Output the [x, y] coordinate of the center of the cell containing the given text.  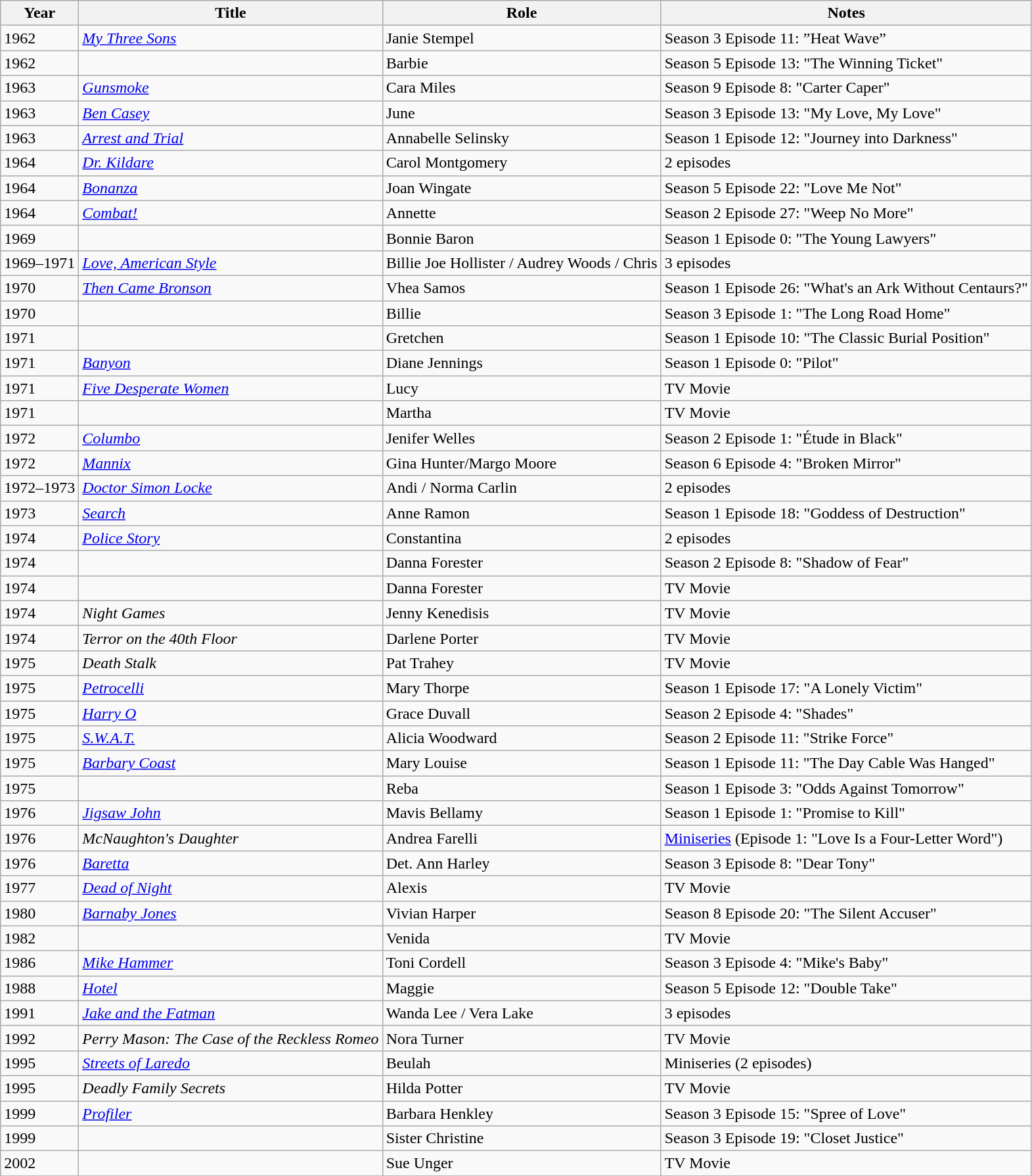
Sister Christine [522, 1139]
Notes [846, 13]
Season 3 Episode 15: "Spree of Love" [846, 1114]
Season 1 Episode 0: "The Young Lawyers" [846, 238]
Arrest and Trial [231, 138]
Season 1 Episode 11: "The Day Cable Was Hanged" [846, 763]
Maggie [522, 988]
Season 1 Episode 3: "Odds Against Tomorrow" [846, 788]
Season 2 Episode 11: "Strike Force" [846, 738]
Mannix [231, 463]
Perry Mason: The Case of the Reckless Romeo [231, 1038]
1977 [39, 888]
Love, American Style [231, 263]
Mike Hammer [231, 963]
Diane Jennings [522, 363]
Season 3 Episode 8: "Dear Tony" [846, 863]
Dead of Night [231, 888]
Venida [522, 938]
Bonnie Baron [522, 238]
Columbo [231, 438]
Season 1 Episode 10: "The Classic Burial Position" [846, 338]
Season 9 Episode 8: "Carter Caper" [846, 88]
Doctor Simon Locke [231, 488]
Mavis Bellamy [522, 813]
Then Came Bronson [231, 288]
Season 8 Episode 20: "The Silent Accuser" [846, 913]
Petrocelli [231, 688]
Hilda Potter [522, 1088]
Miniseries (2 episodes) [846, 1063]
Annabelle Selinsky [522, 138]
Billie Joe Hollister / Audrey Woods / Chris [522, 263]
Andi / Norma Carlin [522, 488]
Night Games [231, 613]
2002 [39, 1164]
Season 2 Episode 8: "Shadow of Fear" [846, 563]
Grace Duvall [522, 713]
Title [231, 13]
Miniseries (Episode 1: "Love Is a Four-Letter Word") [846, 838]
Banyon [231, 363]
1973 [39, 513]
Alicia Woodward [522, 738]
Annette [522, 213]
Beulah [522, 1063]
Five Desperate Women [231, 388]
Mary Louise [522, 763]
Season 1 Episode 12: "Journey into Darkness" [846, 138]
Terror on the 40th Floor [231, 638]
S.W.A.T. [231, 738]
Wanda Lee / Vera Lake [522, 1013]
Gina Hunter/Margo Moore [522, 463]
1982 [39, 938]
Anne Ramon [522, 513]
My Three Sons [231, 38]
Janie Stempel [522, 38]
Streets of Laredo [231, 1063]
Billie [522, 313]
Deadly Family Secrets [231, 1088]
Constantina [522, 538]
Season 6 Episode 4: "Broken Mirror" [846, 463]
Gunsmoke [231, 88]
Season 3 Episode 13: "My Love, My Love" [846, 113]
Cara Miles [522, 88]
1988 [39, 988]
Role [522, 13]
Season 5 Episode 22: "Love Me Not" [846, 188]
Season 2 Episode 4: "Shades" [846, 713]
Profiler [231, 1114]
Darlene Porter [522, 638]
Bonanza [231, 188]
Death Stalk [231, 663]
Mary Thorpe [522, 688]
Sue Unger [522, 1164]
Pat Trahey [522, 663]
Season 5 Episode 13: "The Winning Ticket" [846, 63]
Nora Turner [522, 1038]
Barbara Henkley [522, 1114]
Season 3 Episode 19: "Closet Justice" [846, 1139]
Season 3 Episode 11: ”Heat Wave” [846, 38]
1969 [39, 238]
Joan Wingate [522, 188]
Jigsaw John [231, 813]
Alexis [522, 888]
Season 1 Episode 1: "Promise to Kill" [846, 813]
Vivian Harper [522, 913]
Search [231, 513]
Martha [522, 413]
Barbie [522, 63]
Reba [522, 788]
Season 1 Episode 18: "Goddess of Destruction" [846, 513]
1972–1973 [39, 488]
Police Story [231, 538]
Toni Cordell [522, 963]
June [522, 113]
1986 [39, 963]
Andrea Farelli [522, 838]
Season 3 Episode 4: "Mike's Baby" [846, 963]
1991 [39, 1013]
Season 1 Episode 26: "What's an Ark Without Centaurs?" [846, 288]
Season 5 Episode 12: "Double Take" [846, 988]
Season 1 Episode 0: "Pilot" [846, 363]
Harry O [231, 713]
Combat! [231, 213]
Lucy [522, 388]
Det. Ann Harley [522, 863]
Gretchen [522, 338]
Jake and the Fatman [231, 1013]
Year [39, 13]
Season 3 Episode 1: "The Long Road Home" [846, 313]
Dr. Kildare [231, 163]
Hotel [231, 988]
Barbary Coast [231, 763]
McNaughton's Daughter [231, 838]
Carol Montgomery [522, 163]
Season 2 Episode 1: "Étude in Black" [846, 438]
Jenny Kenedisis [522, 613]
Season 1 Episode 17: "A Lonely Victim" [846, 688]
Baretta [231, 863]
Barnaby Jones [231, 913]
1980 [39, 913]
Jenifer Welles [522, 438]
1969–1971 [39, 263]
Season 2 Episode 27: "Weep No More" [846, 213]
Ben Casey [231, 113]
Vhea Samos [522, 288]
1992 [39, 1038]
